Locate the cell with the specified text and output its (x, y) center coordinate. 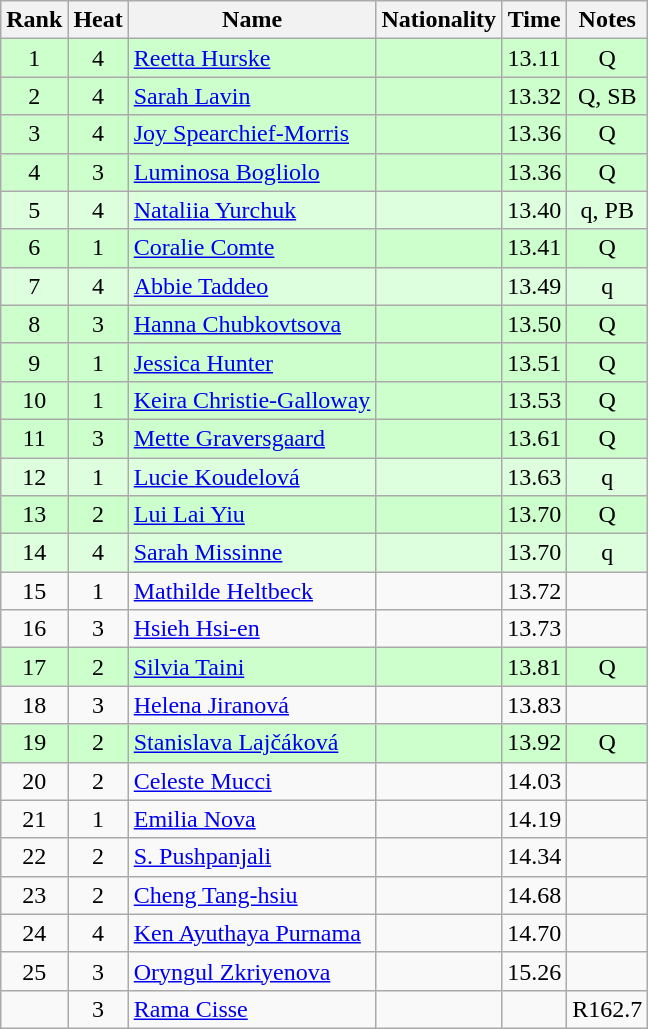
Time (534, 20)
Jessica Hunter (252, 362)
Stanislava Lajčáková (252, 743)
14.70 (534, 933)
Notes (608, 20)
13.61 (534, 438)
Mathilde Heltbeck (252, 591)
13.81 (534, 667)
Luminosa Bogliolo (252, 172)
Emilia Nova (252, 819)
Oryngul Zkriyenova (252, 971)
R162.7 (608, 1009)
Celeste Mucci (252, 781)
Mette Graversgaard (252, 438)
13.51 (534, 362)
Reetta Hurske (252, 58)
13.63 (534, 477)
10 (34, 400)
S. Pushpanjali (252, 857)
21 (34, 819)
14 (34, 553)
Nationality (439, 20)
14.19 (534, 819)
13.32 (534, 96)
14.03 (534, 781)
Lucie Koudelová (252, 477)
17 (34, 667)
13.11 (534, 58)
9 (34, 362)
20 (34, 781)
16 (34, 629)
Q, SB (608, 96)
15 (34, 591)
19 (34, 743)
Sarah Missinne (252, 553)
25 (34, 971)
18 (34, 705)
Heat (98, 20)
q, PB (608, 210)
Hsieh Hsi-en (252, 629)
13.53 (534, 400)
13.50 (534, 324)
Ken Ayuthaya Purnama (252, 933)
Silvia Taini (252, 667)
12 (34, 477)
Helena Jiranová (252, 705)
Rama Cisse (252, 1009)
22 (34, 857)
14.34 (534, 857)
Abbie Taddeo (252, 286)
7 (34, 286)
23 (34, 895)
13.73 (534, 629)
8 (34, 324)
13.83 (534, 705)
Coralie Comte (252, 248)
11 (34, 438)
15.26 (534, 971)
Joy Spearchief-Morris (252, 134)
14.68 (534, 895)
Nataliia Yurchuk (252, 210)
13.49 (534, 286)
24 (34, 933)
Lui Lai Yiu (252, 515)
13.40 (534, 210)
Hanna Chubkovtsova (252, 324)
Keira Christie-Galloway (252, 400)
13.72 (534, 591)
13.92 (534, 743)
Rank (34, 20)
13 (34, 515)
13.41 (534, 248)
Sarah Lavin (252, 96)
Cheng Tang-hsiu (252, 895)
Name (252, 20)
6 (34, 248)
5 (34, 210)
